Find where the given text appears and provide that cell's center as [X, Y] coordinate. 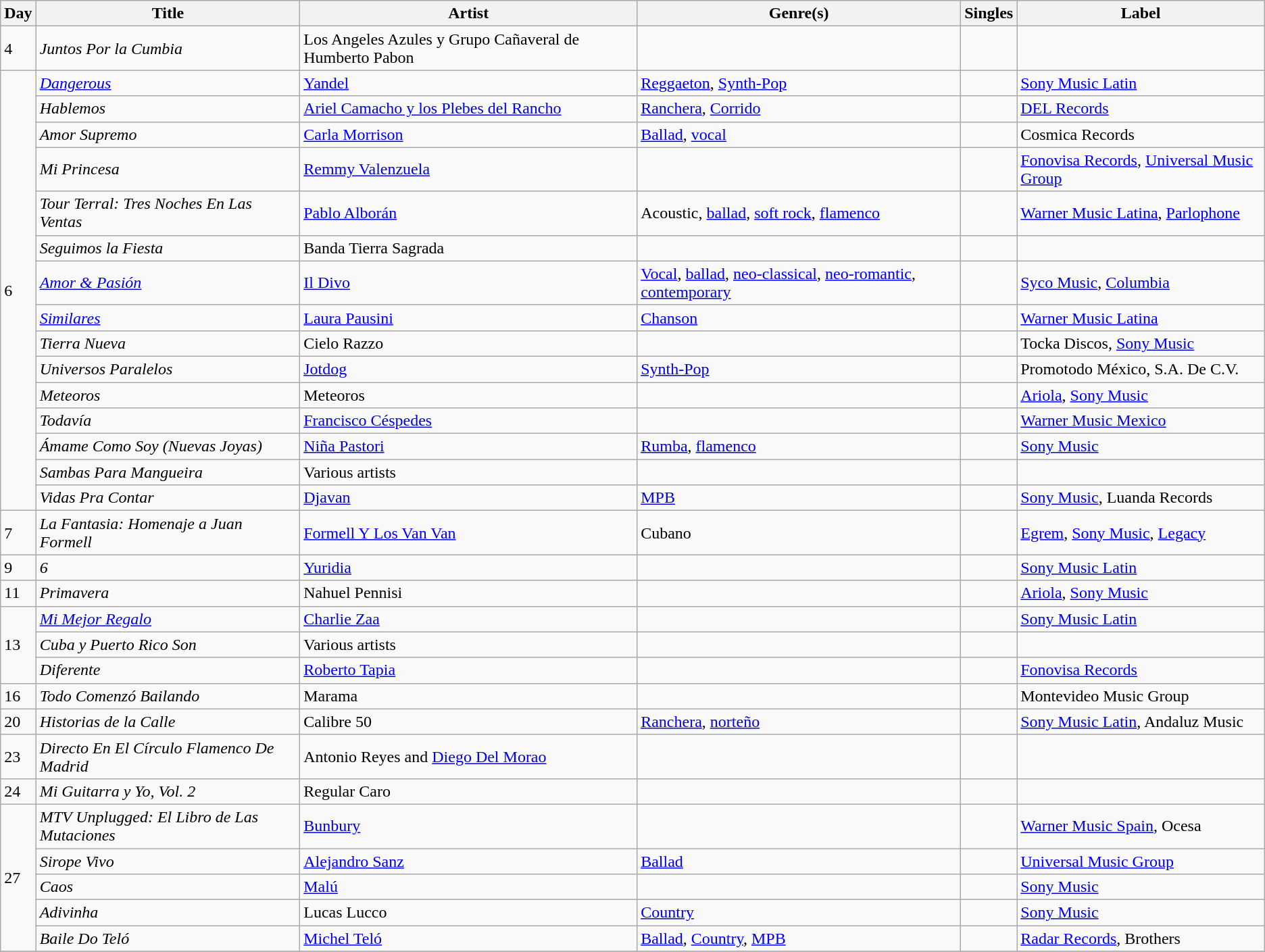
Similares [168, 318]
Sirope Vivo [168, 861]
Montevideo Music Group [1141, 696]
Francisco Céspedes [469, 421]
Ballad [799, 861]
Country [799, 913]
Marama [469, 696]
Ariel Camacho y los Plebes del Rancho [469, 109]
Directo En El Círculo Flamenco De Madrid [168, 757]
Vidas Pra Contar [168, 498]
Warner Music Mexico [1141, 421]
Singles [989, 14]
Title [168, 14]
Amor Supremo [168, 134]
Universos Paralelos [168, 369]
MPB [799, 498]
Tocka Discos, Sony Music [1141, 343]
11 [18, 593]
Adivinha [168, 913]
La Fantasia: Homenaje a Juan Formell [168, 532]
Il Divo [469, 282]
MTV Unplugged: El Libro de Las Mutaciones [168, 826]
Pablo Alborán [469, 214]
9 [18, 568]
Sambas Para Mangueira [168, 472]
Calibre 50 [469, 722]
Roberto Tapia [469, 670]
Artist [469, 14]
Warner Music Spain, Ocesa [1141, 826]
Ranchera, norteño [799, 722]
Baile Do Teló [168, 938]
Todo Comenzó Bailando [168, 696]
Historias de la Calle [168, 722]
Dangerous [168, 83]
Amor & Pasión [168, 282]
Lucas Lucco [469, 913]
Caos [168, 887]
Michel Teló [469, 938]
Bunbury [469, 826]
Los Angeles Azules y Grupo Cañaveral de Humberto Pabon [469, 49]
Rumba, flamenco [799, 447]
Malú [469, 887]
Laura Pausini [469, 318]
Remmy Valenzuela [469, 169]
Nahuel Pennisi [469, 593]
Synth-Pop [799, 369]
Formell Y Los Van Van [469, 532]
Ballad, vocal [799, 134]
7 [18, 532]
Primavera [168, 593]
Charlie Zaa [469, 619]
4 [18, 49]
Sony Music, Luanda Records [1141, 498]
Label [1141, 14]
Banda Tierra Sagrada [469, 248]
DEL Records [1141, 109]
Yandel [469, 83]
Genre(s) [799, 14]
Radar Records, Brothers [1141, 938]
Cosmica Records [1141, 134]
Warner Music Latina [1141, 318]
Mi Princesa [168, 169]
Alejandro Sanz [469, 861]
Djavan [469, 498]
Carla Morrison [469, 134]
Syco Music, Columbia [1141, 282]
Mi Guitarra y Yo, Vol. 2 [168, 791]
Ámame Como Soy (Nuevas Joyas) [168, 447]
Diferente [168, 670]
Egrem, Sony Music, Legacy [1141, 532]
Reggaeton, Synth-Pop [799, 83]
Yuridia [469, 568]
Promotodo México, S.A. De C.V. [1141, 369]
23 [18, 757]
Mi Mejor Regalo [168, 619]
Fonovisa Records, Universal Music Group [1141, 169]
16 [18, 696]
Cubano [799, 532]
Cielo Razzo [469, 343]
Acoustic, ballad, soft rock, flamenco [799, 214]
Warner Music Latina, Parlophone [1141, 214]
Cuba y Puerto Rico Son [168, 645]
Seguimos la Fiesta [168, 248]
Tierra Nueva [168, 343]
27 [18, 877]
Ranchera, Corrido [799, 109]
Jotdog [469, 369]
Antonio Reyes and Diego Del Morao [469, 757]
Todavía [168, 421]
20 [18, 722]
Ballad, Country, MPB [799, 938]
Chanson [799, 318]
Hablemos [168, 109]
24 [18, 791]
Niña Pastori [469, 447]
Day [18, 14]
Vocal, ballad, neo-classical, neo-romantic, contemporary [799, 282]
Regular Caro [469, 791]
Tour Terral: Tres Noches En Las Ventas [168, 214]
Juntos Por la Cumbia [168, 49]
Sony Music Latin, Andaluz Music [1141, 722]
Universal Music Group [1141, 861]
13 [18, 645]
Fonovisa Records [1141, 670]
